Detect which cell encompasses the target text, then output its [X, Y] center coordinate. 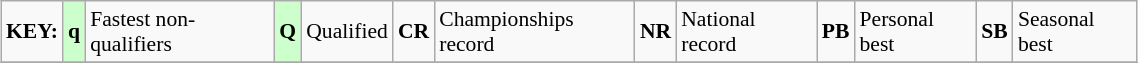
Championships record [534, 32]
NR [656, 32]
Qualified [347, 32]
SB [994, 32]
KEY: [32, 32]
Q [288, 32]
Seasonal best [1075, 32]
Fastest non-qualifiers [180, 32]
Personal best [916, 32]
National record [746, 32]
PB [836, 32]
q [74, 32]
CR [414, 32]
